Determine the [x, y] coordinate at the center of the cell enclosing the given text.  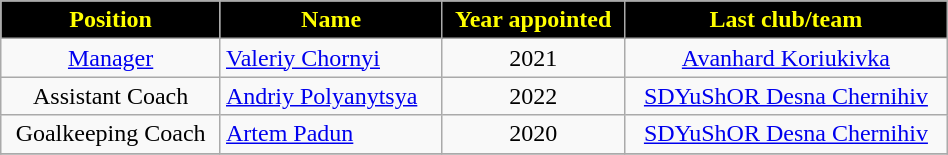
2020 [534, 134]
Goalkeeping Coach [111, 134]
Avanhard Koriukivka [786, 58]
Andriy Polyanytsya [330, 96]
Year appointed [534, 20]
2022 [534, 96]
Position [111, 20]
Last club/team [786, 20]
Manager [111, 58]
Assistant Coach [111, 96]
Valeriy Chornyi [330, 58]
2021 [534, 58]
Artem Padun [330, 134]
Name [330, 20]
